For the text-containing cell, return its midpoint in (X, Y) coordinate format. 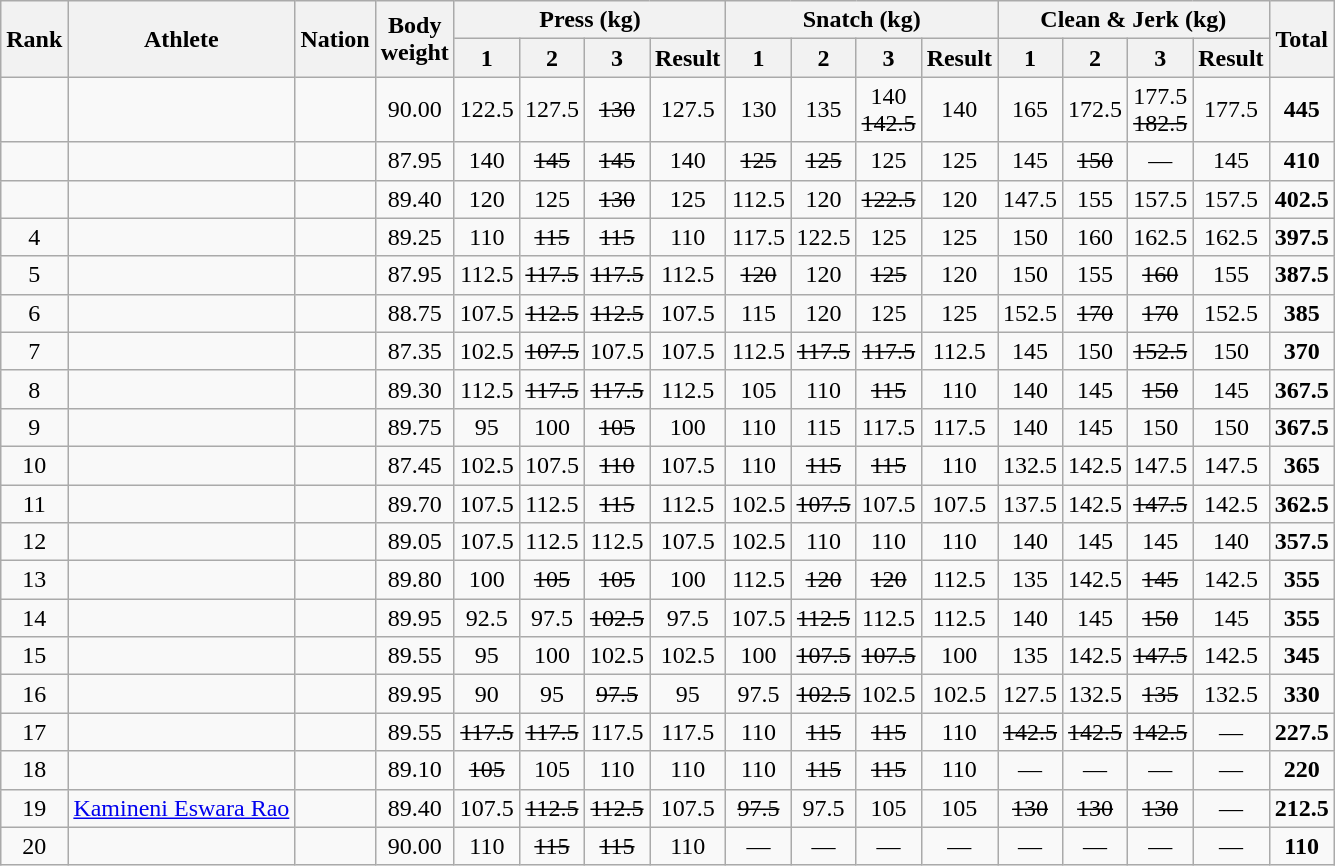
357.5 (1302, 542)
212.5 (1302, 808)
7 (34, 351)
14 (34, 618)
89.05 (414, 542)
445 (1302, 110)
92.5 (486, 618)
Bodyweight (414, 39)
16 (34, 694)
Rank (34, 39)
Kamineni Eswara Rao (182, 808)
397.5 (1302, 237)
227.5 (1302, 732)
89.25 (414, 237)
Clean & Jerk (kg) (1134, 20)
88.75 (414, 313)
365 (1302, 465)
370 (1302, 351)
10 (34, 465)
330 (1302, 694)
172.5 (1096, 110)
9 (34, 427)
362.5 (1302, 503)
17 (34, 732)
Total (1302, 39)
19 (34, 808)
345 (1302, 656)
87.45 (414, 465)
165 (1030, 110)
89.80 (414, 580)
410 (1302, 161)
18 (34, 770)
Snatch (kg) (862, 20)
387.5 (1302, 275)
89.30 (414, 389)
11 (34, 503)
20 (34, 846)
89.75 (414, 427)
Press (kg) (590, 20)
140142.5 (888, 110)
90 (486, 694)
177.5182.5 (1160, 110)
402.5 (1302, 199)
6 (34, 313)
4 (34, 237)
87.35 (414, 351)
Nation (335, 39)
385 (1302, 313)
8 (34, 389)
12 (34, 542)
89.70 (414, 503)
177.5 (1231, 110)
137.5 (1030, 503)
5 (34, 275)
Athlete (182, 39)
13 (34, 580)
89.10 (414, 770)
15 (34, 656)
220 (1302, 770)
